From the cell containing the given text, extract its center point as [x, y] coordinate. 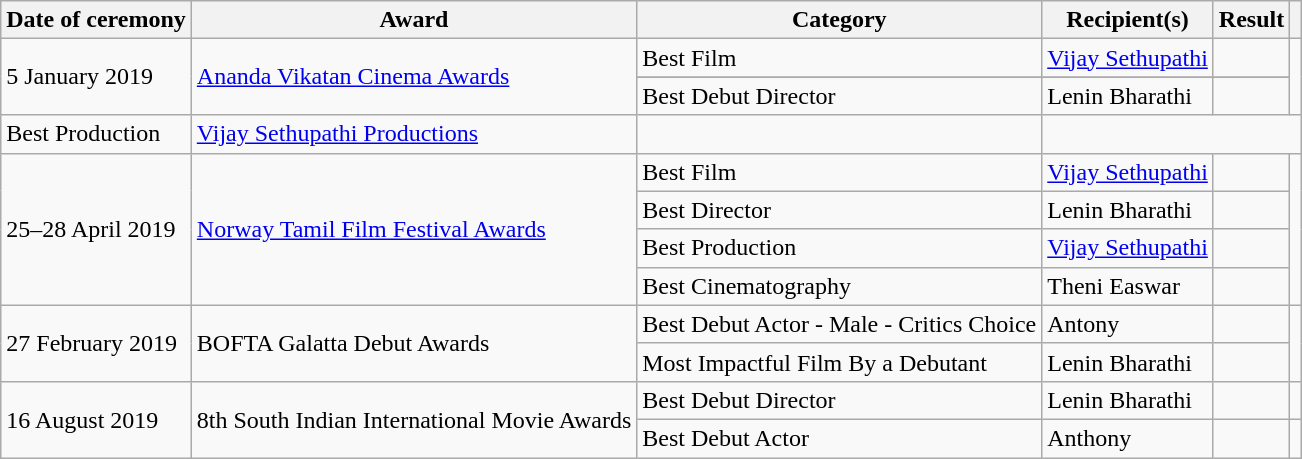
Best Cinematography [840, 286]
5 January 2019 [96, 77]
Most Impactful Film By a Debutant [840, 362]
Theni Easwar [1128, 286]
BOFTA Galatta Debut Awards [414, 343]
Antony [1128, 324]
Anthony [1128, 438]
Vijay Sethupathi Productions [414, 134]
Category [840, 20]
Best Director [840, 210]
Award [414, 20]
Date of ceremony [96, 20]
Result [1251, 20]
Best Debut Actor [840, 438]
16 August 2019 [96, 419]
8th South Indian International Movie Awards [414, 419]
Recipient(s) [1128, 20]
25–28 April 2019 [96, 229]
27 February 2019 [96, 343]
Ananda Vikatan Cinema Awards [414, 77]
Best Debut Actor - Male - Critics Choice [840, 324]
Norway Tamil Film Festival Awards [414, 229]
